Return [X, Y] of the center of cell containing provided text 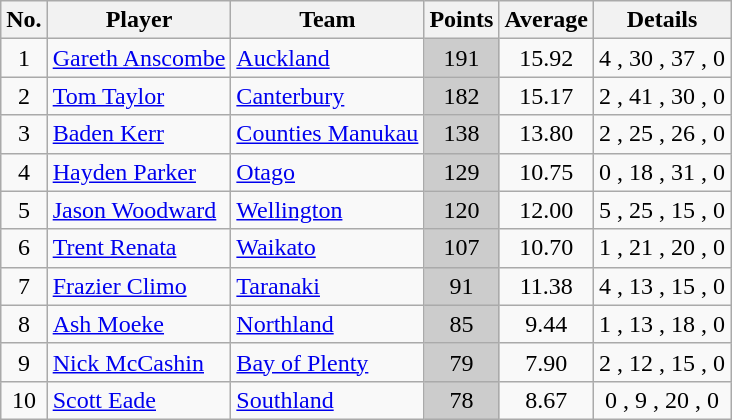
Bay of Plenty [328, 362]
10.75 [546, 172]
Nick McCashin [139, 362]
6 [24, 248]
2 , 12 , 15 , 0 [662, 362]
1 [24, 58]
11.38 [546, 286]
5 , 25 , 15 , 0 [662, 210]
Jason Woodward [139, 210]
Waikato [328, 248]
Otago [328, 172]
9.44 [546, 324]
1 , 21 , 20 , 0 [662, 248]
191 [462, 58]
0 , 18 , 31 , 0 [662, 172]
Canterbury [328, 96]
Northland [328, 324]
8 [24, 324]
Points [462, 20]
Baden Kerr [139, 134]
Team [328, 20]
9 [24, 362]
Gareth Anscombe [139, 58]
8.67 [546, 400]
10 [24, 400]
12.00 [546, 210]
2 , 41 , 30 , 0 [662, 96]
7.90 [546, 362]
107 [462, 248]
Scott Eade [139, 400]
Hayden Parker [139, 172]
Counties Manukau [328, 134]
7 [24, 286]
138 [462, 134]
2 [24, 96]
91 [462, 286]
15.17 [546, 96]
85 [462, 324]
15.92 [546, 58]
4 , 13 , 15 , 0 [662, 286]
13.80 [546, 134]
Ash Moeke [139, 324]
Taranaki [328, 286]
129 [462, 172]
1 , 13 , 18 , 0 [662, 324]
10.70 [546, 248]
Auckland [328, 58]
120 [462, 210]
4 [24, 172]
No. [24, 20]
Southland [328, 400]
79 [462, 362]
Tom Taylor [139, 96]
4 , 30 , 37 , 0 [662, 58]
Trent Renata [139, 248]
3 [24, 134]
182 [462, 96]
78 [462, 400]
Average [546, 20]
Details [662, 20]
Wellington [328, 210]
Player [139, 20]
0 , 9 , 20 , 0 [662, 400]
5 [24, 210]
Frazier Climo [139, 286]
2 , 25 , 26 , 0 [662, 134]
